Determine the (X, Y) coordinate at the center of the cell enclosing the given text.  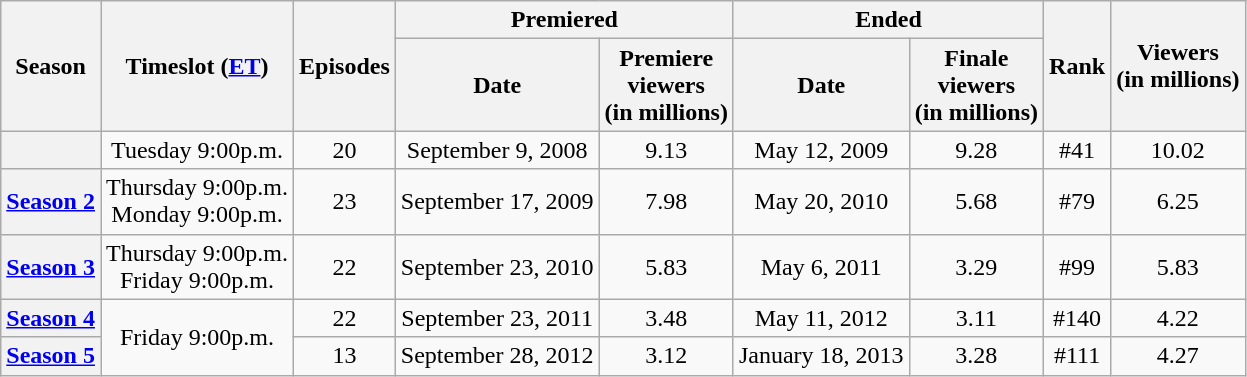
Ended (888, 20)
Thursday 9:00p.m.Monday 9:00p.m. (196, 202)
10.02 (1178, 150)
#140 (1078, 318)
Friday 9:00p.m. (196, 337)
6.25 (1178, 202)
3.11 (976, 318)
20 (345, 150)
September 17, 2009 (497, 202)
January 18, 2013 (821, 356)
Tuesday 9:00p.m. (196, 150)
23 (345, 202)
5.68 (976, 202)
3.29 (976, 266)
May 12, 2009 (821, 150)
May 6, 2011 (821, 266)
Season (51, 66)
Season 5 (51, 356)
13 (345, 356)
Finaleviewers(in millions) (976, 85)
#79 (1078, 202)
9.28 (976, 150)
September 9, 2008 (497, 150)
Viewers(in millions) (1178, 66)
9.13 (666, 150)
3.28 (976, 356)
#99 (1078, 266)
4.27 (1178, 356)
May 20, 2010 (821, 202)
4.22 (1178, 318)
#111 (1078, 356)
May 11, 2012 (821, 318)
Season 4 (51, 318)
Season 3 (51, 266)
Rank (1078, 66)
September 23, 2010 (497, 266)
September 28, 2012 (497, 356)
Season 2 (51, 202)
Timeslot (ET) (196, 66)
7.98 (666, 202)
Thursday 9:00p.m. Friday 9:00p.m. (196, 266)
Premiereviewers(in millions) (666, 85)
3.12 (666, 356)
3.48 (666, 318)
Episodes (345, 66)
#41 (1078, 150)
Premiered (564, 20)
September 23, 2011 (497, 318)
